Return the (X, Y) coordinate for the center point of the cell that contains the specified text.  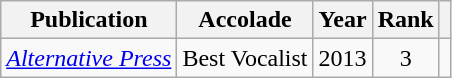
Year (342, 20)
Rank (406, 20)
2013 (342, 58)
Alternative Press (89, 58)
Publication (89, 20)
Accolade (245, 20)
Best Vocalist (245, 58)
3 (406, 58)
